Locate the cell with the specified text and output its [x, y] center coordinate. 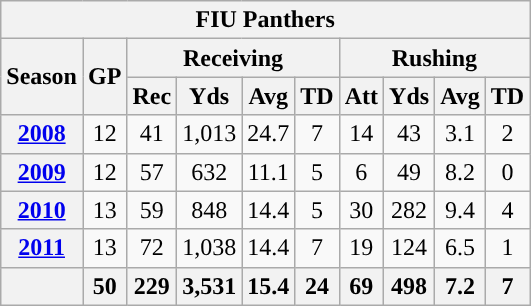
Receiving [233, 58]
2009 [42, 172]
14 [361, 134]
2011 [42, 248]
8.2 [460, 172]
0 [507, 172]
229 [152, 286]
50 [104, 286]
GP [104, 77]
6 [361, 172]
2010 [42, 210]
124 [410, 248]
2 [507, 134]
49 [410, 172]
11.1 [268, 172]
Rec [152, 96]
2008 [42, 134]
24.7 [268, 134]
24 [317, 286]
848 [210, 210]
1,013 [210, 134]
43 [410, 134]
498 [410, 286]
41 [152, 134]
282 [410, 210]
Att [361, 96]
72 [152, 248]
4 [507, 210]
15.4 [268, 286]
69 [361, 286]
3.1 [460, 134]
Season [42, 77]
57 [152, 172]
19 [361, 248]
632 [210, 172]
1 [507, 248]
59 [152, 210]
9.4 [460, 210]
6.5 [460, 248]
30 [361, 210]
7.2 [460, 286]
1,038 [210, 248]
FIU Panthers [266, 20]
Rushing [434, 58]
3,531 [210, 286]
